Pinpoint the cell where the given text exists, returning its [x, y] midpoint coordinate. 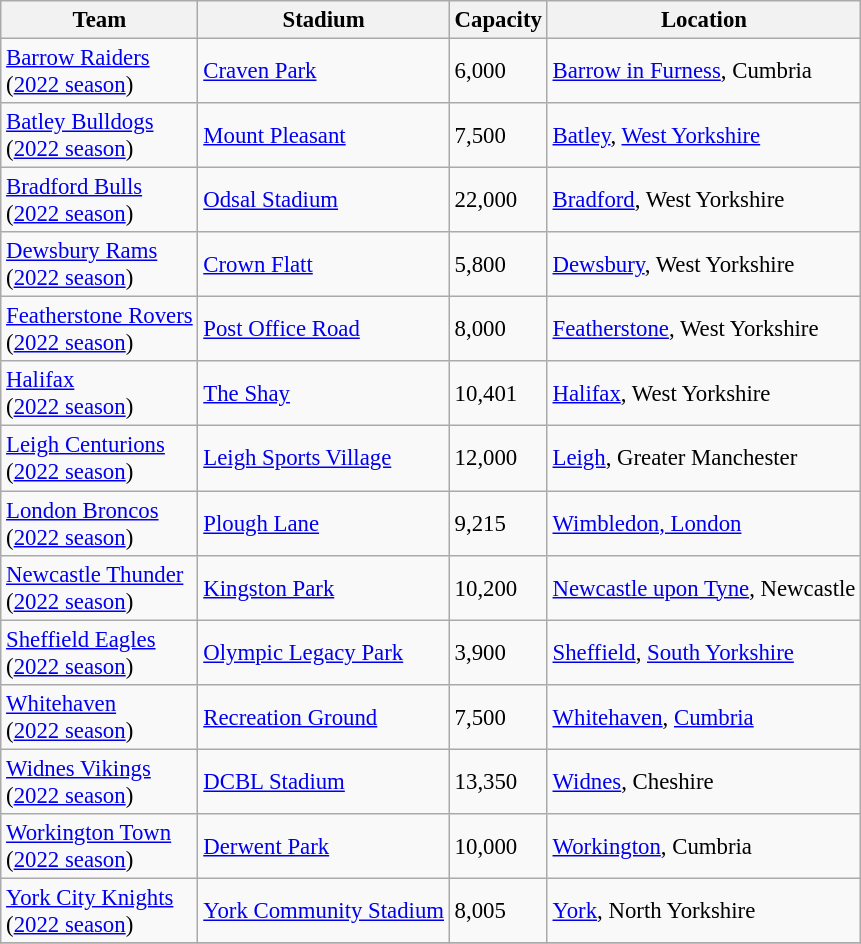
Widnes Vikings(2022 season) [100, 782]
Workington Town(2022 season) [100, 846]
Capacity [498, 20]
Post Office Road [324, 330]
Newcastle upon Tyne, Newcastle [704, 588]
Leigh Sports Village [324, 458]
Stadium [324, 20]
10,200 [498, 588]
Leigh, Greater Manchester [704, 458]
Recreation Ground [324, 716]
Dewsbury, West Yorkshire [704, 264]
Mount Pleasant [324, 136]
Team [100, 20]
Crown Flatt [324, 264]
10,401 [498, 394]
Workington, Cumbria [704, 846]
6,000 [498, 72]
The Shay [324, 394]
York, North Yorkshire [704, 910]
Newcastle Thunder(2022 season) [100, 588]
York City Knights(2022 season) [100, 910]
3,900 [498, 652]
Halifax, West Yorkshire [704, 394]
Halifax(2022 season) [100, 394]
Batley Bulldogs(2022 season) [100, 136]
Kingston Park [324, 588]
Bradford Bulls(2022 season) [100, 200]
5,800 [498, 264]
Location [704, 20]
Craven Park [324, 72]
8,005 [498, 910]
Barrow in Furness, Cumbria [704, 72]
Featherstone, West Yorkshire [704, 330]
Olympic Legacy Park [324, 652]
Batley, West Yorkshire [704, 136]
22,000 [498, 200]
Leigh Centurions(2022 season) [100, 458]
Plough Lane [324, 524]
Dewsbury Rams(2022 season) [100, 264]
DCBL Stadium [324, 782]
York Community Stadium [324, 910]
Whitehaven, Cumbria [704, 716]
8,000 [498, 330]
9,215 [498, 524]
Whitehaven(2022 season) [100, 716]
London Broncos(2022 season) [100, 524]
Derwent Park [324, 846]
Featherstone Rovers(2022 season) [100, 330]
Odsal Stadium [324, 200]
Sheffield Eagles(2022 season) [100, 652]
Barrow Raiders(2022 season) [100, 72]
12,000 [498, 458]
Bradford, West Yorkshire [704, 200]
Wimbledon, London [704, 524]
10,000 [498, 846]
13,350 [498, 782]
Sheffield, South Yorkshire [704, 652]
Widnes, Cheshire [704, 782]
